Return [x, y] of the center of cell containing provided text 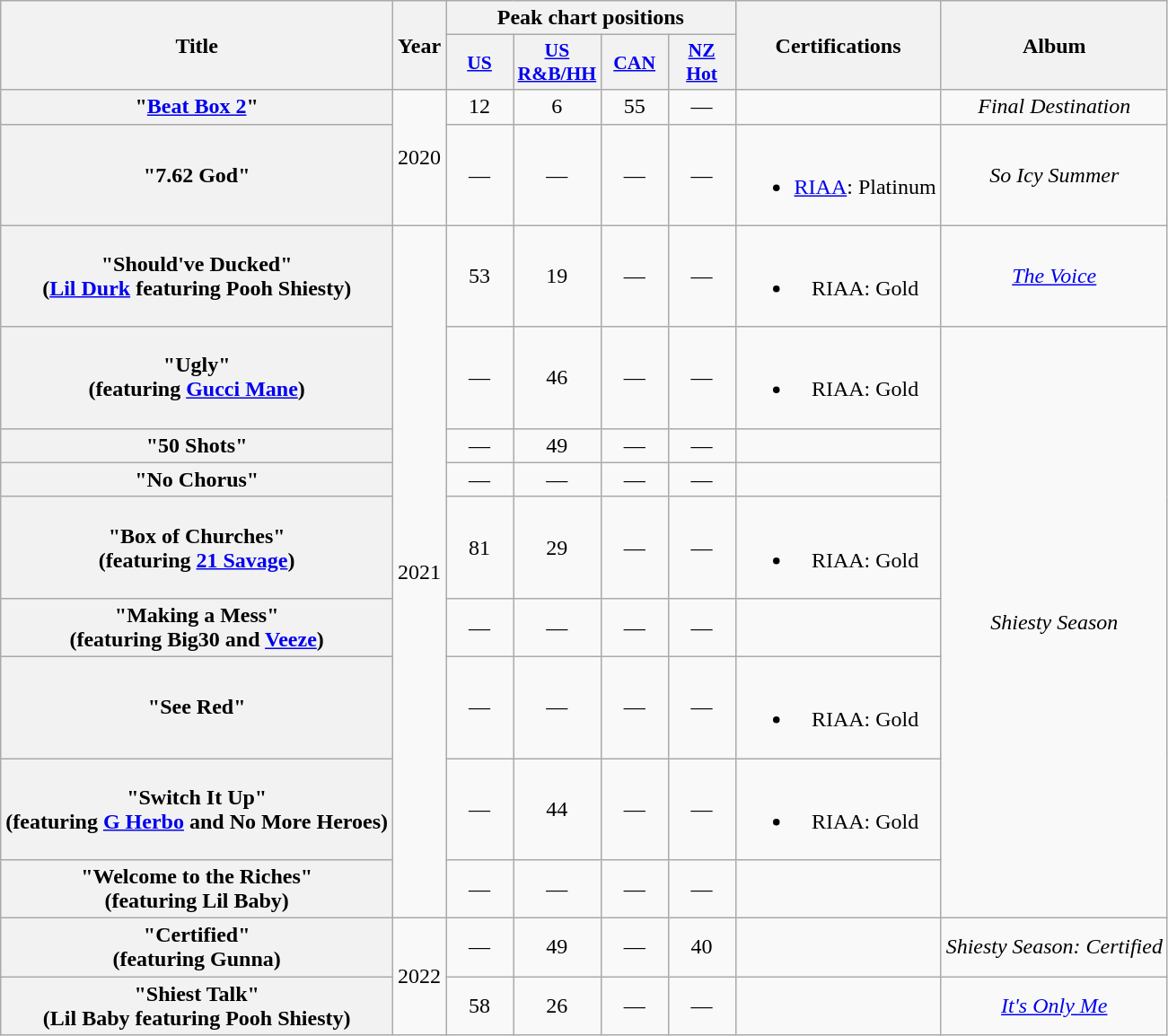
"Welcome to the Riches"(featuring Lil Baby) [198, 889]
44 [558, 808]
"No Chorus" [198, 479]
53 [479, 277]
"Making a Mess"(featuring Big30 and Veeze) [198, 627]
"See Red" [198, 707]
US [479, 63]
CAN [634, 63]
Final Destination [1054, 107]
55 [634, 107]
"50 Shots" [198, 445]
2022 [420, 977]
26 [558, 1005]
NZHot [702, 63]
6 [558, 107]
Year [420, 45]
"7.62 God" [198, 174]
"Ugly"(featuring Gucci Mane) [198, 377]
58 [479, 1005]
"Beat Box 2" [198, 107]
2021 [420, 572]
40 [702, 948]
Shiesty Season: Certified [1054, 948]
81 [479, 548]
19 [558, 277]
Certifications [839, 45]
RIAA: Platinum [839, 174]
46 [558, 377]
USR&B/HH [558, 63]
"Should've Ducked"(Lil Durk featuring Pooh Shiesty) [198, 277]
Peak chart positions [591, 18]
"Certified"(featuring Gunna) [198, 948]
"Switch It Up"(featuring G Herbo and No More Heroes) [198, 808]
"Shiest Talk"(Lil Baby featuring Pooh Shiesty) [198, 1005]
The Voice [1054, 277]
So Icy Summer [1054, 174]
Shiesty Season [1054, 622]
12 [479, 107]
"Box of Churches"(featuring 21 Savage) [198, 548]
Album [1054, 45]
Title [198, 45]
It's Only Me [1054, 1005]
29 [558, 548]
2020 [420, 158]
